Return the [X, Y] coordinate for the center point of the cell that contains the specified text.  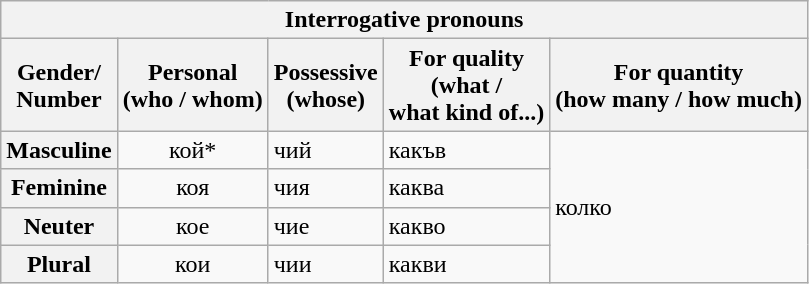
какво [466, 226]
чии [326, 264]
какви [466, 264]
колко [679, 207]
кои [192, 264]
чия [326, 188]
кой* [192, 150]
Neuter [59, 226]
каква [466, 188]
кое [192, 226]
For quality(what /what kind of...) [466, 85]
какъв [466, 150]
Gender/Number [59, 85]
Plural [59, 264]
Personal(who / whom) [192, 85]
чие [326, 226]
Possessive(whose) [326, 85]
Feminine [59, 188]
коя [192, 188]
Masculine [59, 150]
чий [326, 150]
For quantity(how many / how much) [679, 85]
Interrogative pronouns [404, 20]
